Return the (X, Y) coordinate for the center point of the cell that contains the specified text.  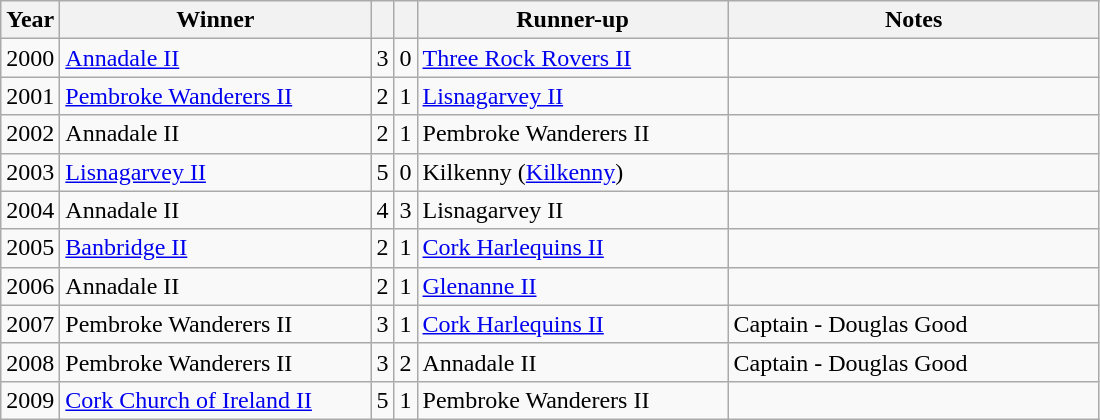
Banbridge II (216, 248)
2004 (30, 210)
Cork Church of Ireland II (216, 400)
2001 (30, 96)
2005 (30, 248)
2002 (30, 134)
2008 (30, 362)
2007 (30, 324)
Glenanne II (572, 286)
Notes (914, 20)
2006 (30, 286)
2003 (30, 172)
4 (382, 210)
Kilkenny (Kilkenny) (572, 172)
2009 (30, 400)
2000 (30, 58)
Runner-up (572, 20)
Year (30, 20)
Winner (216, 20)
Three Rock Rovers II (572, 58)
